Provide the [X, Y] coordinate of the cell's center where the given text is located.  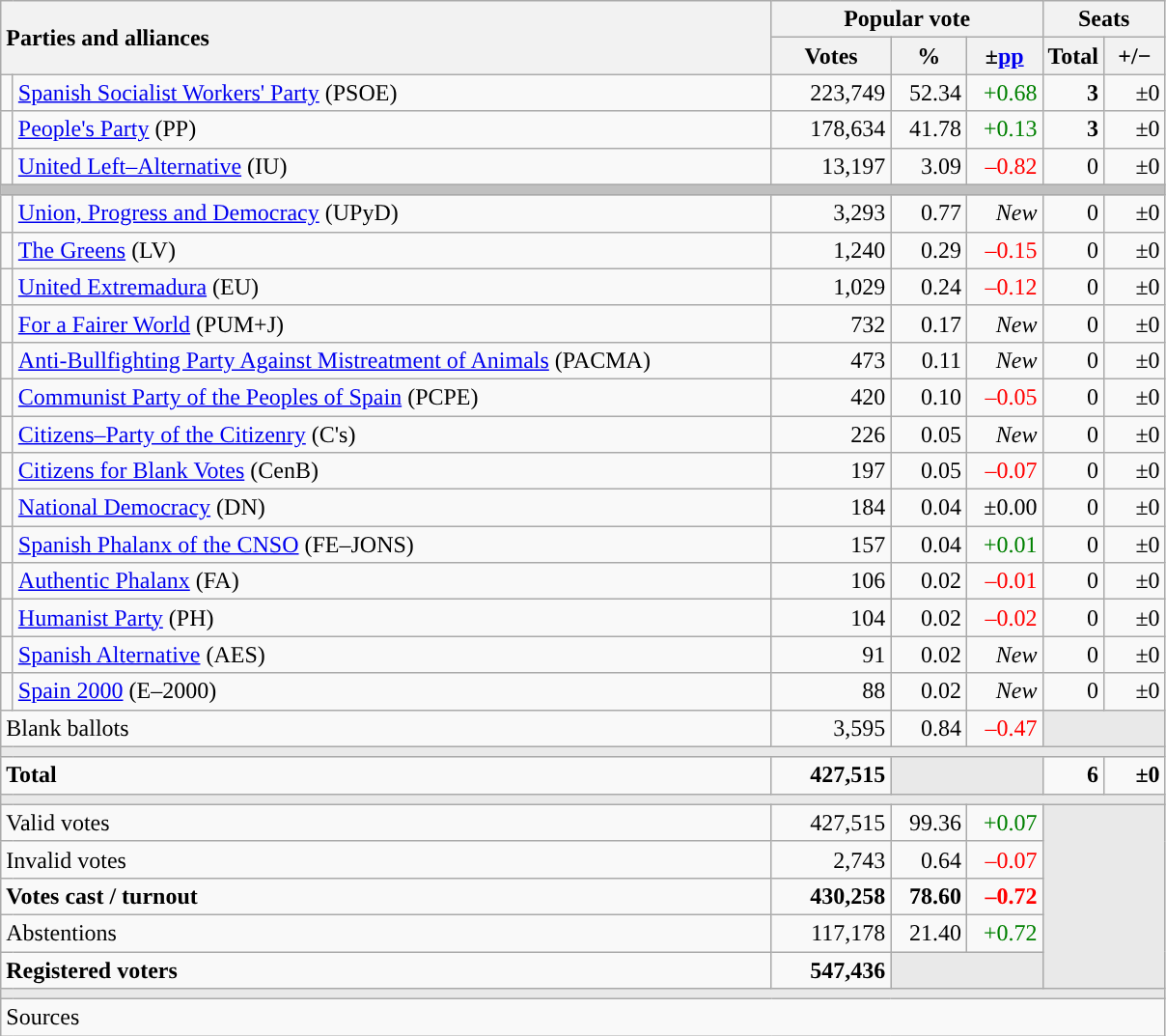
Abstentions [386, 933]
National Democracy (DN) [392, 508]
104 [831, 618]
The Greens (LV) [392, 250]
0.84 [929, 728]
Seats [1104, 19]
–0.82 [1004, 166]
Citizens–Party of the Citizenry (C's) [392, 434]
78.60 [929, 896]
732 [831, 323]
473 [831, 360]
547,436 [831, 970]
Valid votes [386, 823]
Union, Progress and Democracy (UPyD) [392, 213]
0.17 [929, 323]
Spanish Socialist Workers' Party (PSOE) [392, 93]
0.77 [929, 213]
–0.02 [1004, 618]
Communist Party of the Peoples of Spain (PCPE) [392, 397]
Citizens for Blank Votes (CenB) [392, 471]
0.29 [929, 250]
+0.07 [1004, 823]
21.40 [929, 933]
Registered voters [386, 970]
0.11 [929, 360]
420 [831, 397]
Sources [583, 1018]
Parties and alliances [386, 38]
197 [831, 471]
91 [831, 655]
Authentic Phalanx (FA) [392, 581]
13,197 [831, 166]
–0.12 [1004, 287]
184 [831, 508]
3,293 [831, 213]
88 [831, 691]
0.64 [929, 859]
Popular vote [907, 19]
178,634 [831, 129]
Invalid votes [386, 859]
+0.72 [1004, 933]
1,240 [831, 250]
+0.68 [1004, 93]
430,258 [831, 896]
0.10 [929, 397]
Votes cast / turnout [386, 896]
99.36 [929, 823]
Votes [831, 56]
Anti-Bullfighting Party Against Mistreatment of Animals (PACMA) [392, 360]
Spain 2000 (E–2000) [392, 691]
Spanish Alternative (AES) [392, 655]
52.34 [929, 93]
3.09 [929, 166]
+/− [1135, 56]
3,595 [831, 728]
157 [831, 545]
0.24 [929, 287]
Blank ballots [386, 728]
–0.05 [1004, 397]
United Left–Alternative (IU) [392, 166]
For a Fairer World (PUM+J) [392, 323]
People's Party (PP) [392, 129]
41.78 [929, 129]
–0.47 [1004, 728]
–0.15 [1004, 250]
Humanist Party (PH) [392, 618]
6 [1073, 775]
2,743 [831, 859]
–0.01 [1004, 581]
106 [831, 581]
±0.00 [1004, 508]
% [929, 56]
Spanish Phalanx of the CNSO (FE–JONS) [392, 545]
±pp [1004, 56]
226 [831, 434]
+0.13 [1004, 129]
–0.72 [1004, 896]
United Extremadura (EU) [392, 287]
1,029 [831, 287]
+0.01 [1004, 545]
223,749 [831, 93]
117,178 [831, 933]
